Return the (x, y) coordinate for the center point of the cell that contains the specified text.  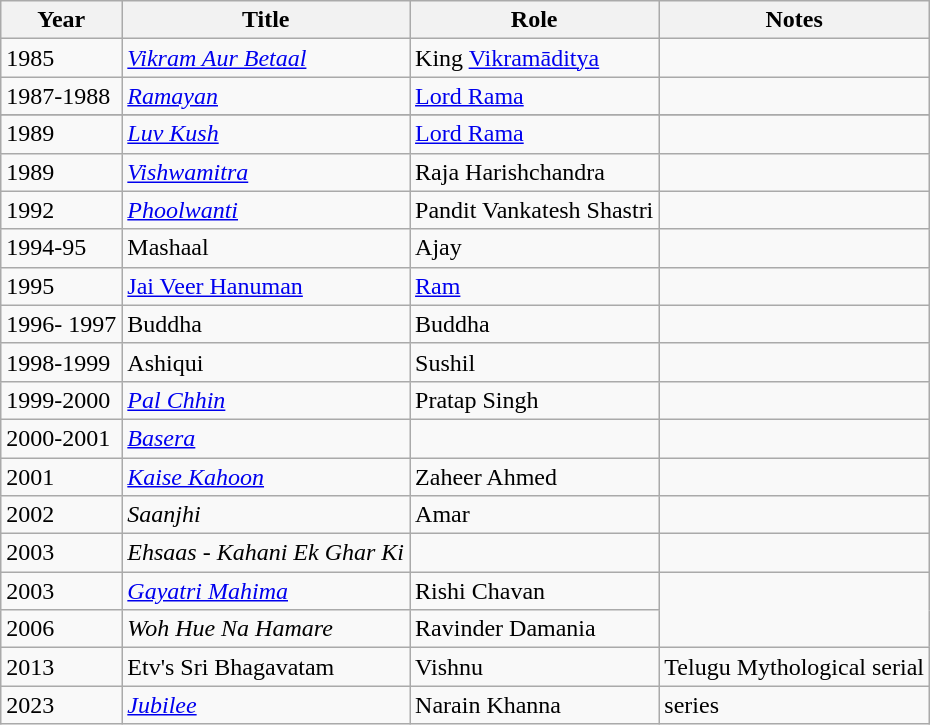
Mashaal (266, 248)
1985 (62, 58)
Saanjhi (266, 515)
Luv Kush (266, 134)
Gayatri Mahima (266, 591)
Telugu Mythological serial (794, 667)
Notes (794, 20)
Pratap Singh (534, 400)
Sushil (534, 362)
1987-1988 (62, 96)
Phoolwanti (266, 210)
1995 (62, 286)
Ramayan (266, 96)
Woh Hue Na Hamare (266, 629)
2013 (62, 667)
Kaise Kahoon (266, 477)
Ram (534, 286)
Jubilee (266, 705)
Ajay (534, 248)
Title (266, 20)
Ashiqui (266, 362)
1994-95 (62, 248)
Amar (534, 515)
2023 (62, 705)
series (794, 705)
Vikram Aur Betaal (266, 58)
2001 (62, 477)
Zaheer Ahmed (534, 477)
Vishwamitra (266, 172)
Etv's Sri Bhagavatam (266, 667)
2006 (62, 629)
Vishnu (534, 667)
Ravinder Damania (534, 629)
1992 (62, 210)
Jai Veer Hanuman (266, 286)
1999-2000 (62, 400)
Pandit Vankatesh Shastri (534, 210)
Raja Harishchandra (534, 172)
Ehsaas - Kahani Ek Ghar Ki (266, 553)
2002 (62, 515)
Pal Chhin (266, 400)
Year (62, 20)
Narain Khanna (534, 705)
Role (534, 20)
Basera (266, 438)
King Vikramāditya (534, 58)
1996- 1997 (62, 324)
1998-1999 (62, 362)
Rishi Chavan (534, 591)
2000-2001 (62, 438)
